Return the (X, Y) coordinate for the center point of the cell that contains the specified text.  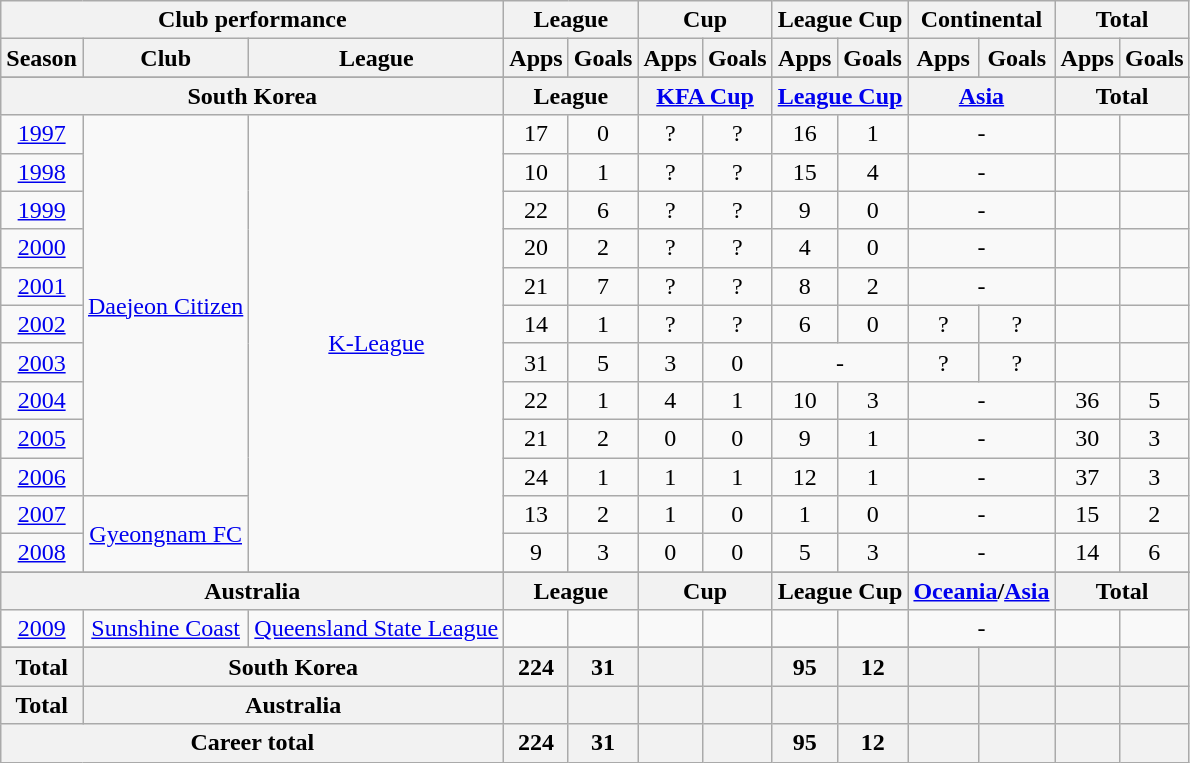
2000 (42, 248)
2001 (42, 286)
K-League (376, 344)
Oceania/Asia (982, 591)
Queensland State League (376, 629)
2009 (42, 629)
30 (1087, 438)
2002 (42, 324)
1999 (42, 210)
37 (1087, 477)
17 (536, 134)
2005 (42, 438)
1998 (42, 172)
36 (1087, 400)
Sunshine Coast (165, 629)
Asia (982, 96)
7 (603, 286)
Season (42, 58)
Gyeongnam FC (165, 534)
KFA Cup (705, 96)
2003 (42, 362)
1997 (42, 134)
2006 (42, 477)
24 (536, 477)
Career total (252, 743)
8 (804, 286)
20 (536, 248)
2004 (42, 400)
16 (804, 134)
2007 (42, 515)
Continental (982, 20)
2008 (42, 553)
Club performance (252, 20)
Daejeon Citizen (165, 306)
Club (165, 58)
13 (536, 515)
